Return the [X, Y] coordinate for the center point of the cell that contains the specified text.  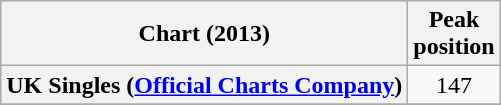
Peakposition [454, 34]
Chart (2013) [204, 34]
UK Singles (Official Charts Company) [204, 85]
147 [454, 85]
